Scan for the cell matching the given text and deliver its [X, Y] coordinate at center. 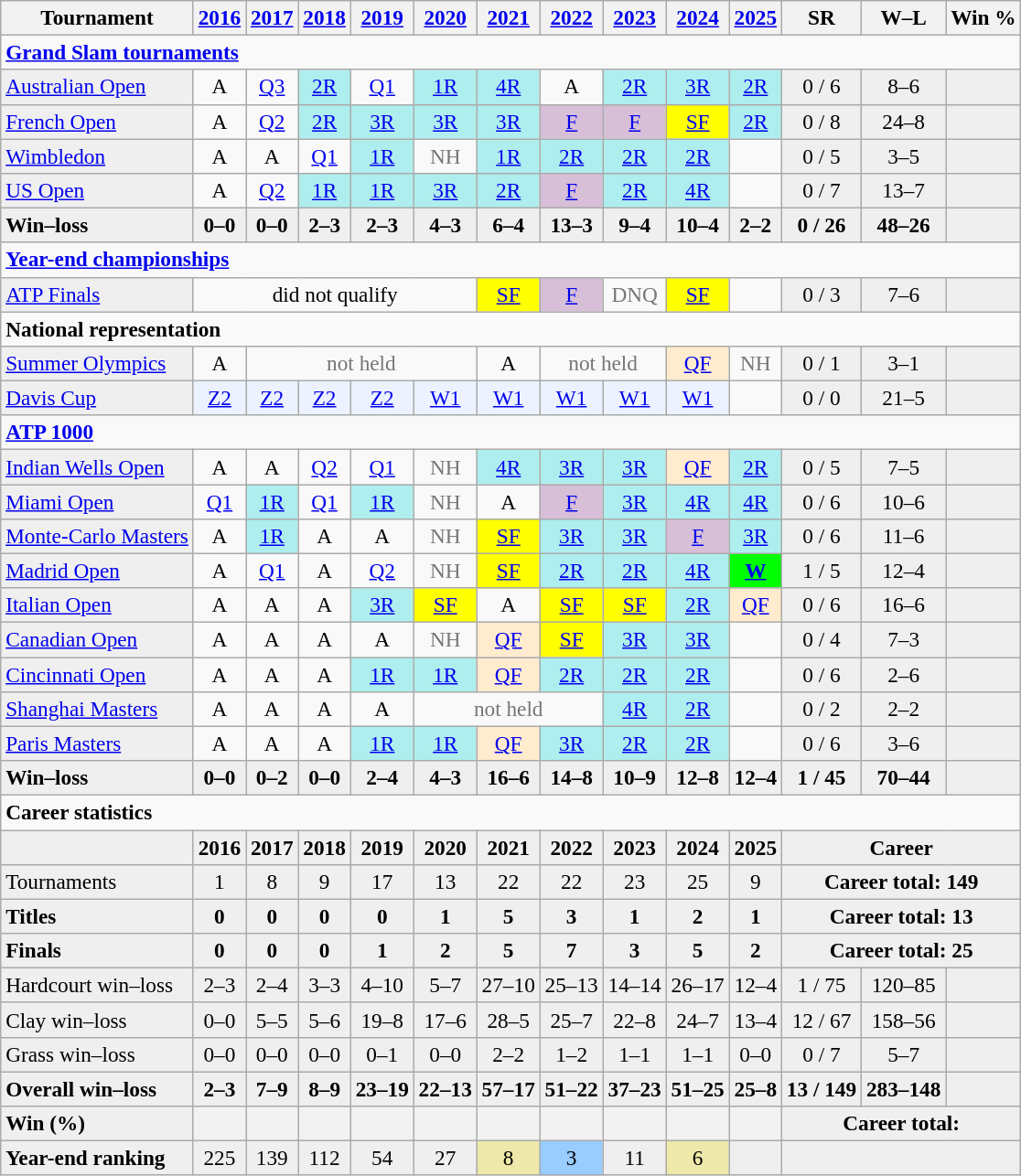
158–56 [904, 1020]
Canadian Open [97, 639]
28–5 [509, 1020]
Australian Open [97, 87]
Grand Slam tournaments [510, 52]
51–25 [697, 1088]
7–3 [904, 639]
12–8 [697, 777]
Davis Cup [97, 398]
9–4 [635, 225]
US Open [97, 190]
48–26 [904, 225]
10–4 [697, 225]
23 [635, 882]
Grass win–loss [97, 1054]
17 [382, 882]
11 [635, 1158]
3–5 [904, 155]
DNQ [635, 294]
did not qualify [335, 294]
Win (%) [97, 1123]
120–85 [904, 985]
Career total: [900, 1123]
0 / 8 [822, 122]
0 / 4 [822, 639]
Finals [97, 950]
24–8 [904, 122]
National representation [510, 328]
0 / 26 [822, 225]
0–1 [382, 1054]
24–7 [697, 1020]
25–8 [756, 1088]
13 [445, 882]
6 [697, 1158]
57–17 [509, 1088]
Overall win–loss [97, 1088]
7 [571, 950]
Paris Masters [97, 743]
21–5 [904, 398]
1 / 45 [822, 777]
Career total: 25 [900, 950]
10–6 [904, 501]
7–9 [273, 1088]
13–4 [756, 1020]
1–2 [571, 1054]
1 / 5 [822, 571]
SR [822, 17]
22–8 [635, 1020]
French Open [97, 122]
4–10 [382, 985]
37–23 [635, 1088]
Summer Olympics [97, 363]
Monte-Carlo Masters [97, 536]
51–22 [571, 1088]
Madrid Open [97, 571]
7–6 [904, 294]
Hardcourt win–loss [97, 985]
27 [445, 1158]
0 / 3 [822, 294]
13–7 [904, 190]
23–19 [382, 1088]
3–1 [904, 363]
Career total: 13 [900, 916]
1 / 75 [822, 985]
Indian Wells Open [97, 466]
8–6 [904, 87]
11–6 [904, 536]
27–10 [509, 985]
Year-end ranking [97, 1158]
Tournaments [97, 882]
W [756, 571]
Cincinnati Open [97, 674]
Wimbledon [97, 155]
12 / 67 [822, 1020]
283–148 [904, 1088]
0 / 0 [822, 398]
ATP Finals [97, 294]
70–44 [904, 777]
0 / 1 [822, 363]
13 / 149 [822, 1088]
8–9 [324, 1088]
139 [273, 1158]
22–13 [445, 1088]
225 [220, 1158]
3–3 [324, 985]
5–5 [273, 1020]
Italian Open [97, 605]
14–8 [571, 777]
25–13 [571, 985]
14–14 [635, 985]
25 [697, 882]
W–L [904, 17]
0–2 [273, 777]
13–3 [571, 225]
Win % [983, 17]
Career total: 149 [900, 882]
Q3 [273, 87]
Clay win–loss [97, 1020]
5–6 [324, 1020]
19–8 [382, 1020]
17–6 [445, 1020]
Titles [97, 916]
7–5 [904, 466]
Tournament [97, 17]
6–4 [509, 225]
54 [382, 1158]
2–6 [904, 674]
Year-end championships [510, 260]
10–9 [635, 777]
25–7 [571, 1020]
Career statistics [510, 812]
Shanghai Masters [97, 709]
0 / 2 [822, 709]
Career [900, 847]
26–17 [697, 985]
Miami Open [97, 501]
112 [324, 1158]
ATP 1000 [510, 433]
3–6 [904, 743]
